Return [X, Y] of the center of cell containing provided text 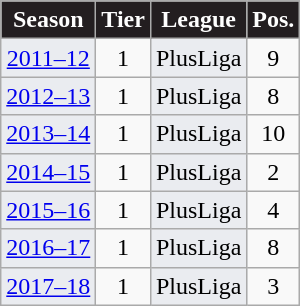
Tier [124, 20]
2012–13 [48, 96]
Season [48, 20]
2014–15 [48, 172]
2 [274, 172]
2016–17 [48, 248]
2017–18 [48, 286]
4 [274, 210]
2013–14 [48, 134]
10 [274, 134]
9 [274, 58]
Pos. [274, 20]
League [198, 20]
3 [274, 286]
2015–16 [48, 210]
2011–12 [48, 58]
